Locate the cell with the specified text and output its [X, Y] center coordinate. 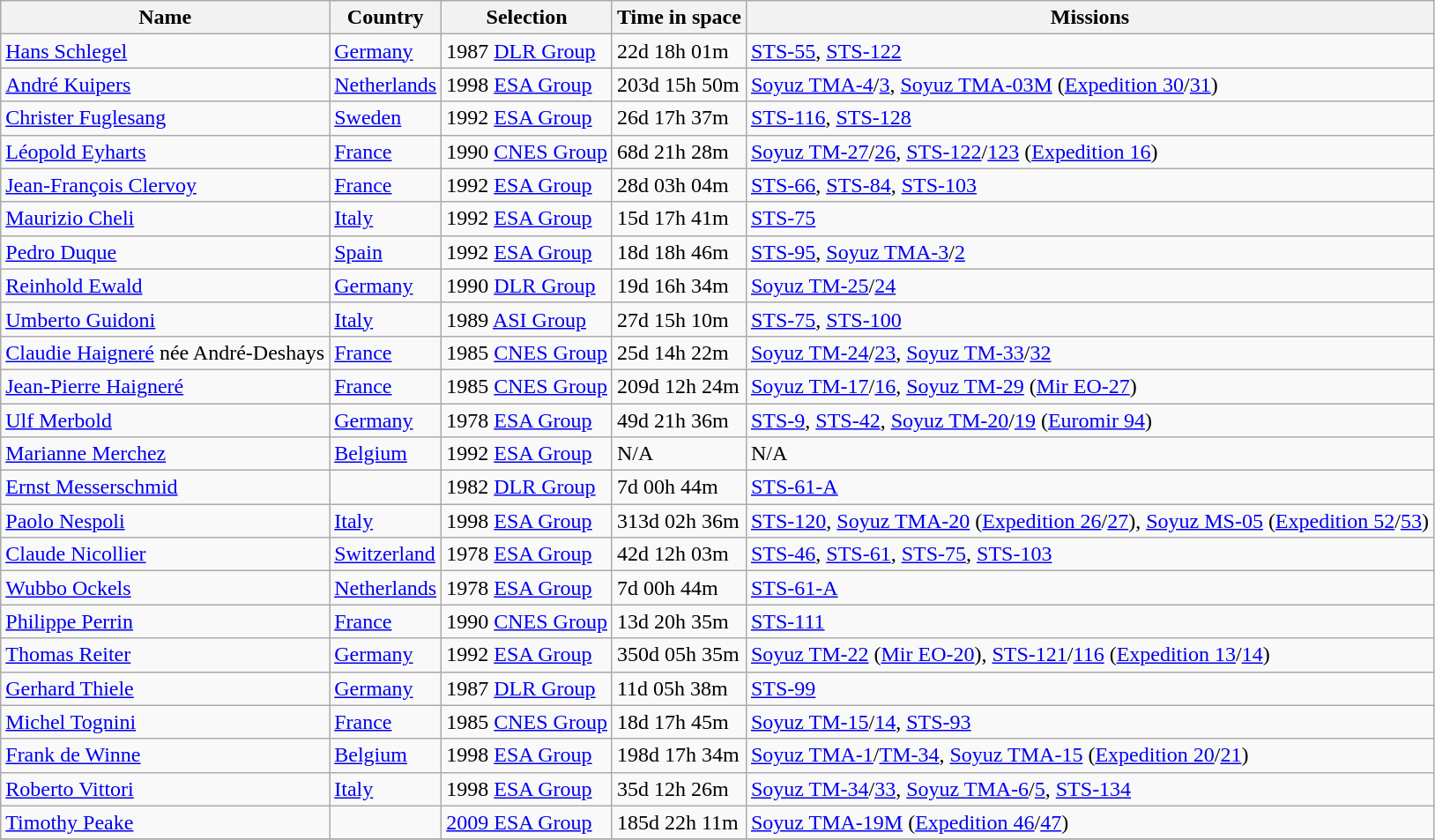
STS-55, STS-122 [1089, 51]
25d 14h 22m [679, 353]
STS-9, STS-42, Soyuz TM-20/19 (Euromir 94) [1089, 420]
Pedro Duque [166, 252]
Léopold Eyharts [166, 152]
Wubbo Ockels [166, 588]
Sweden [386, 118]
Claude Nicollier [166, 554]
198d 17h 34m [679, 755]
35d 12h 26m [679, 789]
Spain [386, 252]
Ernst Messerschmid [166, 487]
185d 22h 11m [679, 822]
203d 15h 50m [679, 85]
209d 12h 24m [679, 386]
Name [166, 18]
Michel Tognini [166, 722]
26d 17h 37m [679, 118]
11d 05h 38m [679, 688]
Soyuz TM-22 (Mir EO-20), STS-121/116 (Expedition 13/14) [1089, 655]
STS-116, STS-128 [1089, 118]
Roberto Vittori [166, 789]
Soyuz TM-24/23, Soyuz TM-33/32 [1089, 353]
42d 12h 03m [679, 554]
13d 20h 35m [679, 621]
Thomas Reiter [166, 655]
Timothy Peake [166, 822]
Jean-Pierre Haigneré [166, 386]
Country [386, 18]
15d 17h 41m [679, 219]
Ulf Merbold [166, 420]
28d 03h 04m [679, 185]
2009 ESA Group [527, 822]
Soyuz TM-34/33, Soyuz TMA-6/5, STS-134 [1089, 789]
Soyuz TMA-19M (Expedition 46/47) [1089, 822]
Switzerland [386, 554]
Missions [1089, 18]
Maurizio Cheli [166, 219]
19d 16h 34m [679, 286]
Marianne Merchez [166, 454]
Soyuz TMA-4/3, Soyuz TMA-03M (Expedition 30/31) [1089, 85]
Jean-François Clervoy [166, 185]
Christer Fuglesang [166, 118]
Time in space [679, 18]
49d 21h 36m [679, 420]
STS-46, STS-61, STS-75, STS-103 [1089, 554]
Soyuz TM-17/16, Soyuz TM-29 (Mir EO-27) [1089, 386]
Soyuz TM-27/26, STS-122/123 (Expedition 16) [1089, 152]
Philippe Perrin [166, 621]
Frank de Winne [166, 755]
Claudie Haigneré née André-Deshays [166, 353]
Paolo Nespoli [166, 521]
313d 02h 36m [679, 521]
Selection [527, 18]
STS-111 [1089, 621]
27d 15h 10m [679, 319]
STS-75 [1089, 219]
Soyuz TM-25/24 [1089, 286]
Hans Schlegel [166, 51]
350d 05h 35m [679, 655]
1989 ASI Group [527, 319]
André Kuipers [166, 85]
Soyuz TM-15/14, STS-93 [1089, 722]
1982 DLR Group [527, 487]
STS-120, Soyuz TMA-20 (Expedition 26/27), Soyuz MS-05 (Expedition 52/53) [1089, 521]
STS-95, Soyuz TMA-3/2 [1089, 252]
Reinhold Ewald [166, 286]
22d 18h 01m [679, 51]
68d 21h 28m [679, 152]
Soyuz TMA-1/TM-34, Soyuz TMA-15 (Expedition 20/21) [1089, 755]
STS-75, STS-100 [1089, 319]
STS-99 [1089, 688]
Gerhard Thiele [166, 688]
18d 18h 46m [679, 252]
1990 DLR Group [527, 286]
Umberto Guidoni [166, 319]
18d 17h 45m [679, 722]
STS-66, STS-84, STS-103 [1089, 185]
